Capture the cell that displays the provided text and extract its (x, y) central coordinate. 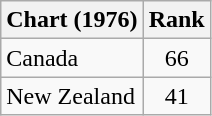
Rank (176, 20)
41 (176, 96)
66 (176, 58)
New Zealand (72, 96)
Canada (72, 58)
Chart (1976) (72, 20)
